Search for the cell housing the specified text and yield its [X, Y] center coordinate. 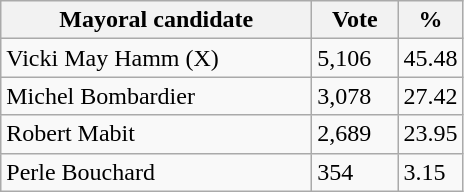
Michel Bombardier [156, 96]
27.42 [430, 96]
354 [355, 172]
23.95 [430, 134]
Robert Mabit [156, 134]
Vicki May Hamm (X) [156, 58]
% [430, 20]
5,106 [355, 58]
45.48 [430, 58]
2,689 [355, 134]
3,078 [355, 96]
Vote [355, 20]
Mayoral candidate [156, 20]
3.15 [430, 172]
Perle Bouchard [156, 172]
